Output the [X, Y] coordinate of the center of the cell containing the given text.  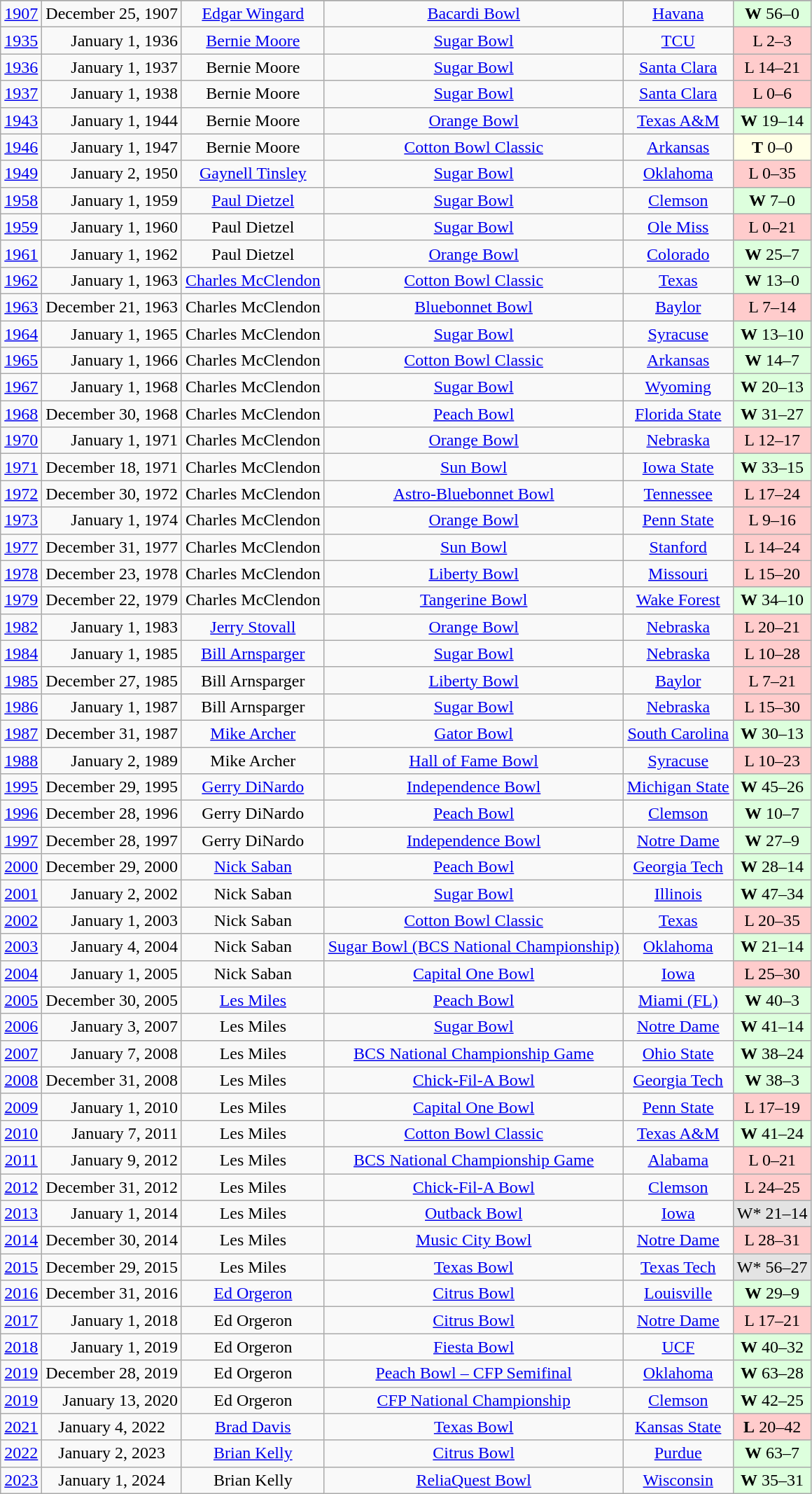
Brad Davis [253, 1427]
1970 [21, 441]
L 20–35 [772, 920]
December 25, 1907 [112, 14]
Tennessee [678, 494]
2023 [21, 1480]
W 13–10 [772, 334]
December 31, 2008 [112, 1080]
2014 [21, 1240]
January 1, 1968 [112, 387]
L 15–30 [772, 707]
Purdue [678, 1453]
Gator Bowl [473, 733]
January 1, 1938 [112, 94]
W* 21–14 [772, 1214]
January 7, 2008 [112, 1053]
1935 [21, 41]
1937 [21, 94]
December 30, 1968 [112, 414]
L 10–28 [772, 653]
Ole Miss [678, 227]
Alabama [678, 1160]
W 38–24 [772, 1053]
December 29, 1995 [112, 787]
January 1, 1966 [112, 361]
2017 [21, 1320]
December 28, 1997 [112, 841]
January 1, 2014 [112, 1214]
Iowa State [678, 467]
January 2, 1989 [112, 760]
1936 [21, 67]
January 1, 2019 [112, 1347]
Texas Tech [678, 1267]
Missouri [678, 574]
January 1, 1937 [112, 67]
1967 [21, 387]
January 13, 2020 [112, 1400]
2013 [21, 1214]
CFP National Championship [473, 1400]
December 28, 1996 [112, 814]
1982 [21, 627]
1979 [21, 600]
January 4, 2022 [112, 1427]
L 0–6 [772, 94]
L 12–17 [772, 441]
L 25–30 [772, 974]
Havana [678, 14]
Hall of Fame Bowl [473, 760]
2021 [21, 1427]
Wake Forest [678, 600]
1946 [21, 147]
December 21, 1963 [112, 307]
January 1, 2018 [112, 1320]
W 34–10 [772, 600]
UCF [678, 1347]
January 2, 2023 [112, 1453]
L 15–20 [772, 574]
L 0–35 [772, 174]
Bacardi Bowl [473, 14]
December 18, 1971 [112, 467]
W 40–3 [772, 1000]
W 25–7 [772, 254]
T 0–0 [772, 147]
January 7, 2011 [112, 1133]
January 1, 1963 [112, 280]
W 41–24 [772, 1133]
1997 [21, 841]
1977 [21, 547]
2000 [21, 867]
December 31, 2012 [112, 1187]
December 22, 1979 [112, 600]
January 1, 1985 [112, 653]
January 1, 1983 [112, 627]
December 30, 2014 [112, 1240]
1996 [21, 814]
1987 [21, 733]
December 30, 1972 [112, 494]
2004 [21, 974]
Sugar Bowl (BCS National Championship) [473, 947]
W 40–32 [772, 1347]
W 21–14 [772, 947]
1971 [21, 467]
ReliaQuest Bowl [473, 1480]
Illinois [678, 894]
January 1, 2024 [112, 1480]
2006 [21, 1027]
December 31, 1987 [112, 733]
2009 [21, 1107]
December 30, 2005 [112, 1000]
W 41–14 [772, 1027]
1907 [21, 14]
December 23, 1978 [112, 574]
Florida State [678, 414]
W* 56–27 [772, 1267]
Wisconsin [678, 1480]
1988 [21, 760]
Gaynell Tinsley [253, 174]
January 3, 2007 [112, 1027]
L 7–21 [772, 680]
2005 [21, 1000]
Miami (FL) [678, 1000]
W 38–3 [772, 1080]
L 17–21 [772, 1320]
1968 [21, 414]
Jerry Stovall [253, 627]
2007 [21, 1053]
1964 [21, 334]
January 1, 1965 [112, 334]
W 10–7 [772, 814]
1986 [21, 707]
January 1, 2010 [112, 1107]
January 9, 2012 [112, 1160]
W 28–14 [772, 867]
January 1, 1944 [112, 120]
1984 [21, 653]
W 31–27 [772, 414]
South Carolina [678, 733]
Peach Bowl – CFP Semifinal [473, 1374]
Music City Bowl [473, 1240]
December 27, 1985 [112, 680]
W 13–0 [772, 280]
Kansas State [678, 1427]
L 20–42 [772, 1427]
January 1, 1974 [112, 520]
Edgar Wingard [253, 14]
2010 [21, 1133]
January 1, 2003 [112, 920]
2011 [21, 1160]
1973 [21, 520]
W 47–34 [772, 894]
1965 [21, 361]
2012 [21, 1187]
W 63–28 [772, 1374]
W 42–25 [772, 1400]
1959 [21, 227]
2018 [21, 1347]
Astro-Bluebonnet Bowl [473, 494]
W 7–0 [772, 200]
January 2, 2002 [112, 894]
2022 [21, 1453]
1985 [21, 680]
W 29–9 [772, 1294]
Fiesta Bowl [473, 1347]
January 1, 1936 [112, 41]
W 14–7 [772, 361]
L 17–19 [772, 1107]
December 31, 2016 [112, 1294]
Tangerine Bowl [473, 600]
Colorado [678, 254]
January 1, 1971 [112, 441]
W 19–14 [772, 120]
January 2, 1950 [112, 174]
2003 [21, 947]
1963 [21, 307]
2008 [21, 1080]
2015 [21, 1267]
W 63–7 [772, 1453]
2001 [21, 894]
W 30–13 [772, 733]
Wyoming [678, 387]
L 9–16 [772, 520]
W 56–0 [772, 14]
W 27–9 [772, 841]
1961 [21, 254]
December 28, 2019 [112, 1374]
January 1, 1959 [112, 200]
L 2–3 [772, 41]
Stanford [678, 547]
L 24–25 [772, 1187]
Bluebonnet Bowl [473, 307]
January 1, 1947 [112, 147]
1958 [21, 200]
December 29, 2015 [112, 1267]
December 31, 1977 [112, 547]
L 17–24 [772, 494]
2016 [21, 1294]
January 4, 2004 [112, 947]
TCU [678, 41]
1949 [21, 174]
L 7–14 [772, 307]
December 29, 2000 [112, 867]
1943 [21, 120]
Outback Bowl [473, 1214]
Ohio State [678, 1053]
L 14–21 [772, 67]
January 1, 1987 [112, 707]
W 45–26 [772, 787]
W 20–13 [772, 387]
Michigan State [678, 787]
January 1, 1962 [112, 254]
1995 [21, 787]
L 14–24 [772, 547]
W 33–15 [772, 467]
1972 [21, 494]
L 10–23 [772, 760]
1978 [21, 574]
L 28–31 [772, 1240]
W 35–31 [772, 1480]
2002 [21, 920]
L 20–21 [772, 627]
1962 [21, 280]
January 1, 1960 [112, 227]
Louisville [678, 1294]
January 1, 2005 [112, 974]
